Return (X, Y) of the center of cell containing provided text 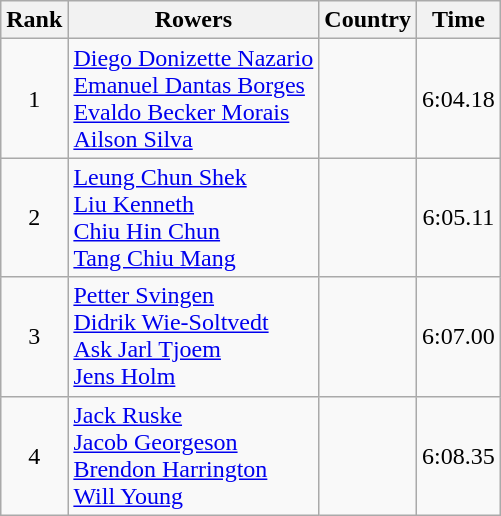
6:08.35 (459, 456)
Rank (34, 20)
4 (34, 456)
Jack RuskeJacob GeorgesonBrendon HarringtonWill Young (194, 456)
Country (368, 20)
Leung Chun ShekLiu KennethChiu Hin ChunTang Chiu Mang (194, 218)
Rowers (194, 20)
6:07.00 (459, 336)
Time (459, 20)
6:04.18 (459, 98)
1 (34, 98)
2 (34, 218)
3 (34, 336)
Petter SvingenDidrik Wie-SoltvedtAsk Jarl TjoemJens Holm (194, 336)
Diego Donizette NazarioEmanuel Dantas BorgesEvaldo Becker MoraisAilson Silva (194, 98)
6:05.11 (459, 218)
